Determine the [X, Y] coordinate at the center of the cell enclosing the given text.  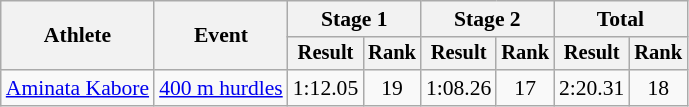
2:20.31 [592, 88]
400 m hurdles [221, 88]
Stage 1 [354, 19]
1:12.05 [326, 88]
Athlete [78, 36]
Event [221, 36]
19 [392, 88]
Aminata Kabore [78, 88]
18 [658, 88]
Total [620, 19]
17 [525, 88]
Stage 2 [488, 19]
1:08.26 [458, 88]
